From the cell containing the given text, extract its center point as (x, y) coordinate. 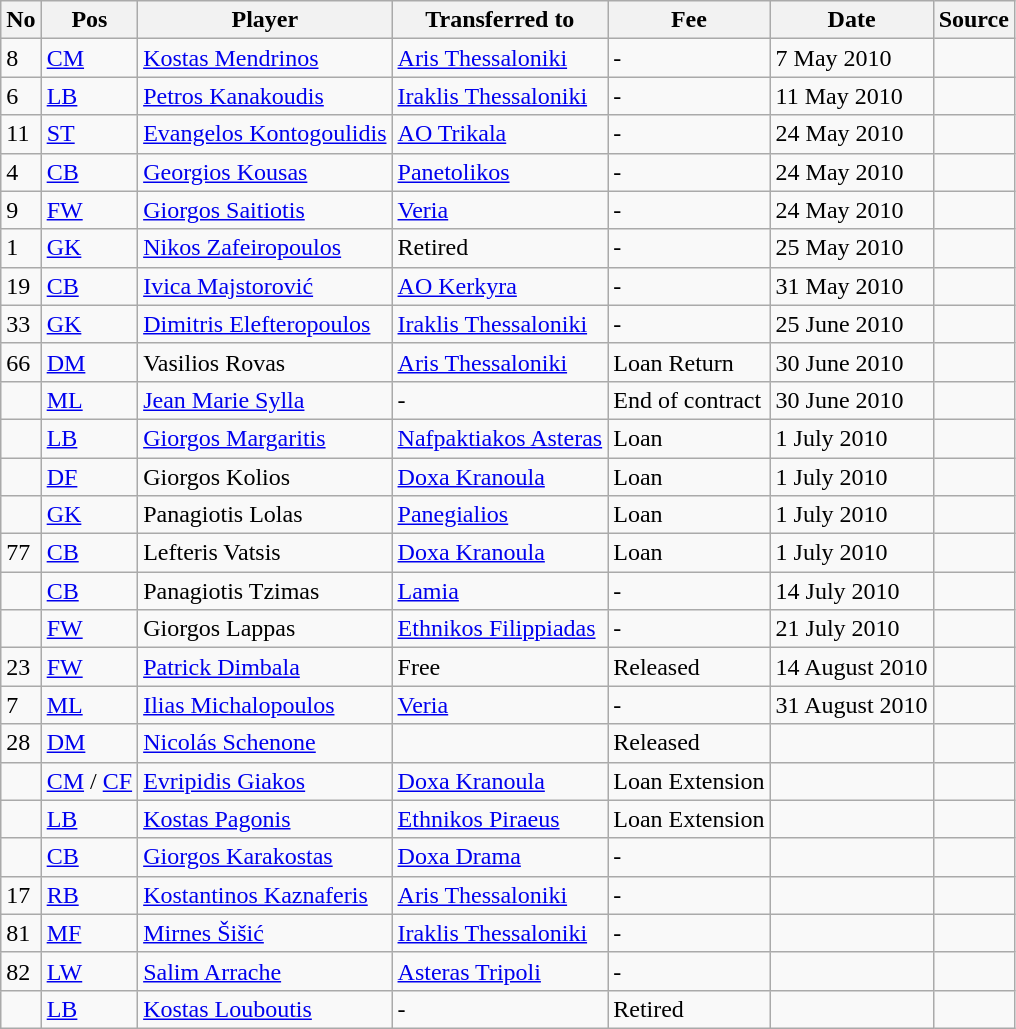
25 May 2010 (852, 248)
Doxa Drama (500, 857)
11 (21, 134)
Pos (89, 20)
Georgios Kousas (265, 172)
Giorgos Saitiotis (265, 210)
Kostas Pagonis (265, 819)
Mirnes Šišić (265, 933)
82 (21, 971)
6 (21, 96)
81 (21, 933)
Evripidis Giakos (265, 781)
Salim Arrache (265, 971)
8 (21, 58)
Panagiotis Lolas (265, 515)
9 (21, 210)
Lefteris Vatsis (265, 553)
AO Trikala (500, 134)
Ethnikos Filippiadas (500, 629)
Giorgos Kolios (265, 477)
21 July 2010 (852, 629)
11 May 2010 (852, 96)
ST (89, 134)
Giorgos Margaritis (265, 438)
Giorgos Karakostas (265, 857)
4 (21, 172)
Date (852, 20)
17 (21, 895)
31 August 2010 (852, 705)
AO Kerkyra (500, 286)
14 August 2010 (852, 667)
Ethnikos Piraeus (500, 819)
Ilias Michalopoulos (265, 705)
Nicolás Schenone (265, 743)
CM / CF (89, 781)
DF (89, 477)
Petros Kanakoudis (265, 96)
Transferred to (500, 20)
1 (21, 248)
Nafpaktiakos Asteras (500, 438)
77 (21, 553)
25 June 2010 (852, 324)
End of contract (689, 400)
Jean Marie Sylla (265, 400)
No (21, 20)
7 (21, 705)
Kostas Louboutis (265, 1009)
Panetolikos (500, 172)
19 (21, 286)
Fee (689, 20)
66 (21, 362)
Asteras Tripoli (500, 971)
Loan Return (689, 362)
Kostas Mendrinos (265, 58)
Dimitris Elefteropoulos (265, 324)
CM (89, 58)
MF (89, 933)
Panagiotis Tzimas (265, 591)
Free (500, 667)
Patrick Dimbala (265, 667)
Panegialios (500, 515)
14 July 2010 (852, 591)
7 May 2010 (852, 58)
Player (265, 20)
Evangelos Kontogoulidis (265, 134)
Lamia (500, 591)
31 May 2010 (852, 286)
Nikos Zafeiropoulos (265, 248)
28 (21, 743)
33 (21, 324)
LW (89, 971)
23 (21, 667)
Giorgos Lappas (265, 629)
Ivica Majstorović (265, 286)
RB (89, 895)
Vasilios Rovas (265, 362)
Kostantinos Kaznaferis (265, 895)
Source (974, 20)
